Determine the [X, Y] coordinate at the center of the cell enclosing the given text.  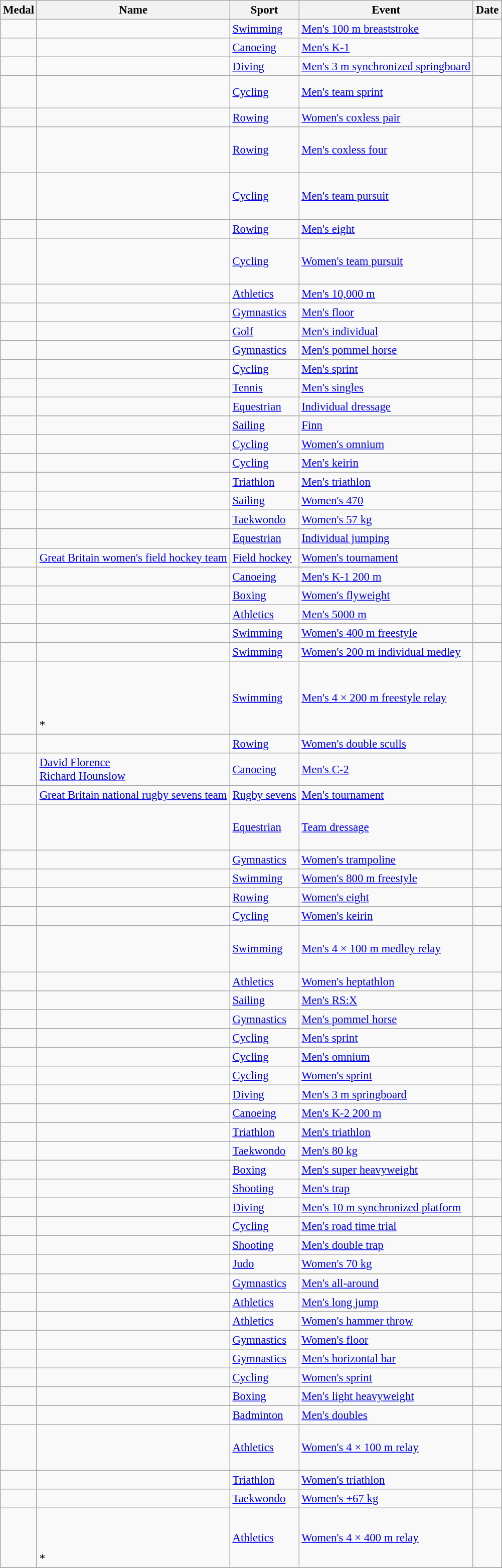
Individual jumping [386, 539]
Individual dressage [386, 406]
Men's C-2 [386, 770]
Women's omnium [386, 445]
Women's hammer throw [386, 1321]
Men's omnium [386, 1057]
Men's double trap [386, 1245]
Men's trap [386, 1189]
Women's tournament [386, 557]
Men's 4 × 100 m medley relay [386, 949]
Men's super heavyweight [386, 1170]
Men's 10,000 m [386, 294]
Golf [264, 331]
Men's horizontal bar [386, 1359]
David FlorenceRichard Hounslow [133, 770]
Women's 4 × 100 m relay [386, 1448]
Name [133, 10]
Sport [264, 10]
Men's long jump [386, 1302]
Finn [386, 425]
Men's K-1 200 m [386, 577]
Women's 57 kg [386, 520]
Men's 100 m breaststroke [386, 29]
Men's doubles [386, 1415]
Women's floor [386, 1340]
Event [386, 10]
Women's 400 m freestyle [386, 633]
Men's 5000 m [386, 614]
Judo [264, 1264]
Great Britain national rugby sevens team [133, 795]
Women's double sculls [386, 744]
Medal [19, 10]
Men's light heavyweight [386, 1396]
Men's 80 kg [386, 1151]
Tennis [264, 388]
Women's 4 × 400 m relay [386, 1538]
Women's flyweight [386, 595]
Women's eight [386, 898]
Women's 800 m freestyle [386, 879]
Men's 10 m synchronized platform [386, 1208]
Men's coxless four [386, 151]
Men's keirin [386, 463]
Men's team pursuit [386, 196]
Men's 4 × 200 m freestyle relay [386, 698]
Women's 70 kg [386, 1264]
Men's K-1 [386, 48]
Men's tournament [386, 795]
Men's 3 m springboard [386, 1094]
Men's K-2 200 m [386, 1113]
Women's coxless pair [386, 118]
Men's singles [386, 388]
Field hockey [264, 557]
Men's road time trial [386, 1226]
Men's individual [386, 331]
Women's triathlon [386, 1480]
Women's trampoline [386, 860]
Men's team sprint [386, 92]
Team dressage [386, 827]
Men's eight [386, 229]
Women's 200 m individual medley [386, 652]
Men's RS:X [386, 1000]
Women's 470 [386, 501]
Rugby sevens [264, 795]
Date [487, 10]
Women's heptathlon [386, 981]
Women's +67 kg [386, 1499]
Badminton [264, 1415]
Men's 3 m synchronized springboard [386, 67]
Women's team pursuit [386, 261]
Men's floor [386, 312]
Great Britain women's field hockey team [133, 557]
Men's all-around [386, 1283]
Women's keirin [386, 917]
